From the cell containing the given text, extract its center point as [X, Y] coordinate. 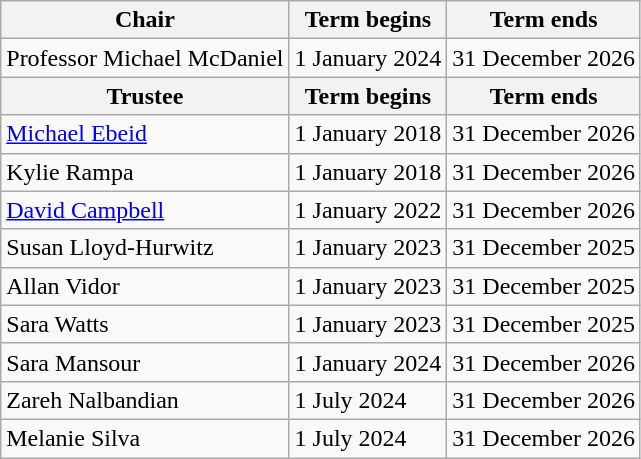
1 January 2022 [368, 210]
Sara Mansour [145, 362]
Susan Lloyd-Hurwitz [145, 248]
Professor Michael McDaniel [145, 58]
Trustee [145, 96]
Chair [145, 20]
Kylie Rampa [145, 172]
Sara Watts [145, 324]
Michael Ebeid [145, 134]
Zareh Nalbandian [145, 400]
Melanie Silva [145, 438]
Allan Vidor [145, 286]
David Campbell [145, 210]
